Return the [X, Y] coordinate for the center point of the cell that contains the specified text.  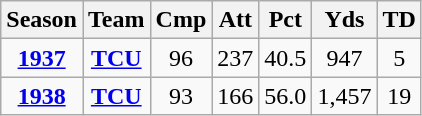
56.0 [286, 96]
947 [344, 58]
93 [181, 96]
Cmp [181, 20]
Att [236, 20]
1938 [42, 96]
1937 [42, 58]
237 [236, 58]
40.5 [286, 58]
Team [116, 20]
Season [42, 20]
Yds [344, 20]
5 [399, 58]
96 [181, 58]
Pct [286, 20]
166 [236, 96]
1,457 [344, 96]
TD [399, 20]
19 [399, 96]
